Output the [X, Y] coordinate of the center of the cell containing the given text.  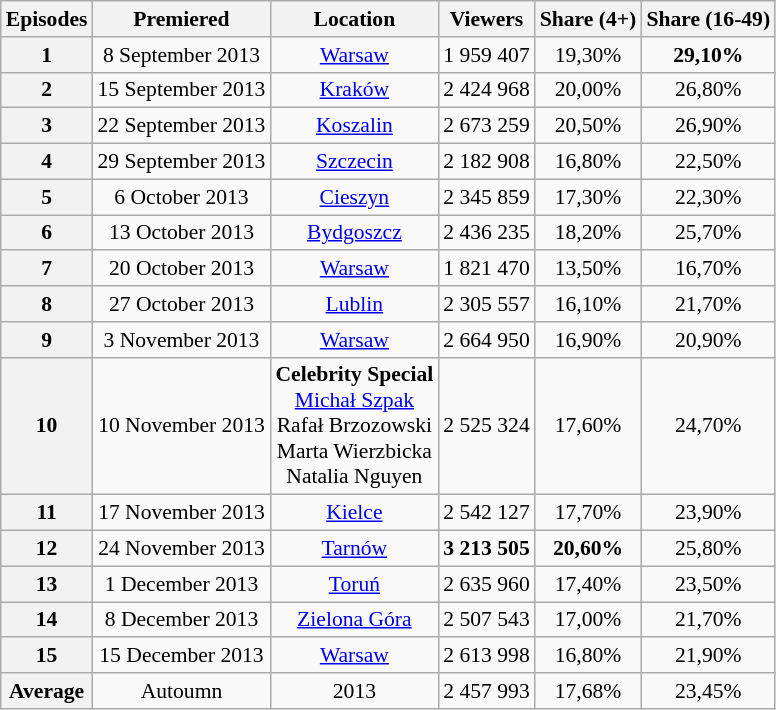
3 213 505 [486, 549]
Share (16-49) [708, 19]
22 September 2013 [181, 126]
24 November 2013 [181, 549]
6 [47, 233]
20,90% [708, 340]
19,30% [588, 55]
17,60% [588, 426]
2 613 998 [486, 656]
Episodes [47, 19]
10 [47, 426]
Bydgoszcz [354, 233]
Share (4+) [588, 19]
Toruń [354, 584]
20,60% [588, 549]
Zielona Góra [354, 620]
1 821 470 [486, 269]
Kraków [354, 90]
2 182 908 [486, 162]
17,40% [588, 584]
2 457 993 [486, 691]
29,10% [708, 55]
3 [47, 126]
Autoumn [181, 691]
2 635 960 [486, 584]
1 December 2013 [181, 584]
2 345 859 [486, 197]
Premiered [181, 19]
14 [47, 620]
Koszalin [354, 126]
Tarnów [354, 549]
12 [47, 549]
17,00% [588, 620]
15 December 2013 [181, 656]
2 305 557 [486, 304]
17 November 2013 [181, 513]
22,50% [708, 162]
8 [47, 304]
Location [354, 19]
15 [47, 656]
13,50% [588, 269]
26,90% [708, 126]
20,00% [588, 90]
29 September 2013 [181, 162]
2 507 543 [486, 620]
3 November 2013 [181, 340]
10 November 2013 [181, 426]
20,50% [588, 126]
Kielce [354, 513]
2013 [354, 691]
15 September 2013 [181, 90]
2 673 259 [486, 126]
6 October 2013 [181, 197]
8 December 2013 [181, 620]
17,68% [588, 691]
23,90% [708, 513]
16,70% [708, 269]
5 [47, 197]
7 [47, 269]
13 [47, 584]
22,30% [708, 197]
Lublin [354, 304]
2 424 968 [486, 90]
Viewers [486, 19]
24,70% [708, 426]
9 [47, 340]
2 436 235 [486, 233]
21,90% [708, 656]
Average [47, 691]
1 959 407 [486, 55]
4 [47, 162]
23,50% [708, 584]
25,80% [708, 549]
Cieszyn [354, 197]
18,20% [588, 233]
16,10% [588, 304]
8 September 2013 [181, 55]
1 [47, 55]
2 [47, 90]
17,70% [588, 513]
2 525 324 [486, 426]
27 October 2013 [181, 304]
16,90% [588, 340]
20 October 2013 [181, 269]
Szczecin [354, 162]
2 542 127 [486, 513]
13 October 2013 [181, 233]
2 664 950 [486, 340]
Celebrity Special Michał Szpak Rafał Brzozowski Marta Wierzbicka Natalia Nguyen [354, 426]
25,70% [708, 233]
11 [47, 513]
17,30% [588, 197]
23,45% [708, 691]
26,80% [708, 90]
